Locate the cell with the specified text and output its (x, y) center coordinate. 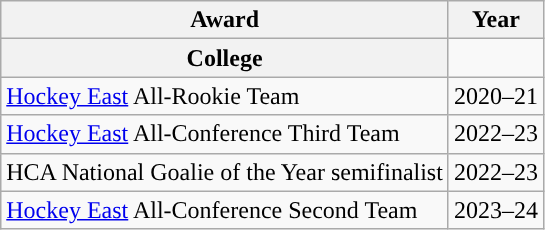
Hockey East All-Conference Second Team (225, 210)
Year (496, 20)
Hockey East All-Rookie Team (225, 96)
2023–24 (496, 210)
2020–21 (496, 96)
Hockey East All-Conference Third Team (225, 134)
HCA National Goalie of the Year semifinalist (225, 172)
Award (225, 20)
College (225, 58)
